For the text-containing cell, return its midpoint in [X, Y] coordinate format. 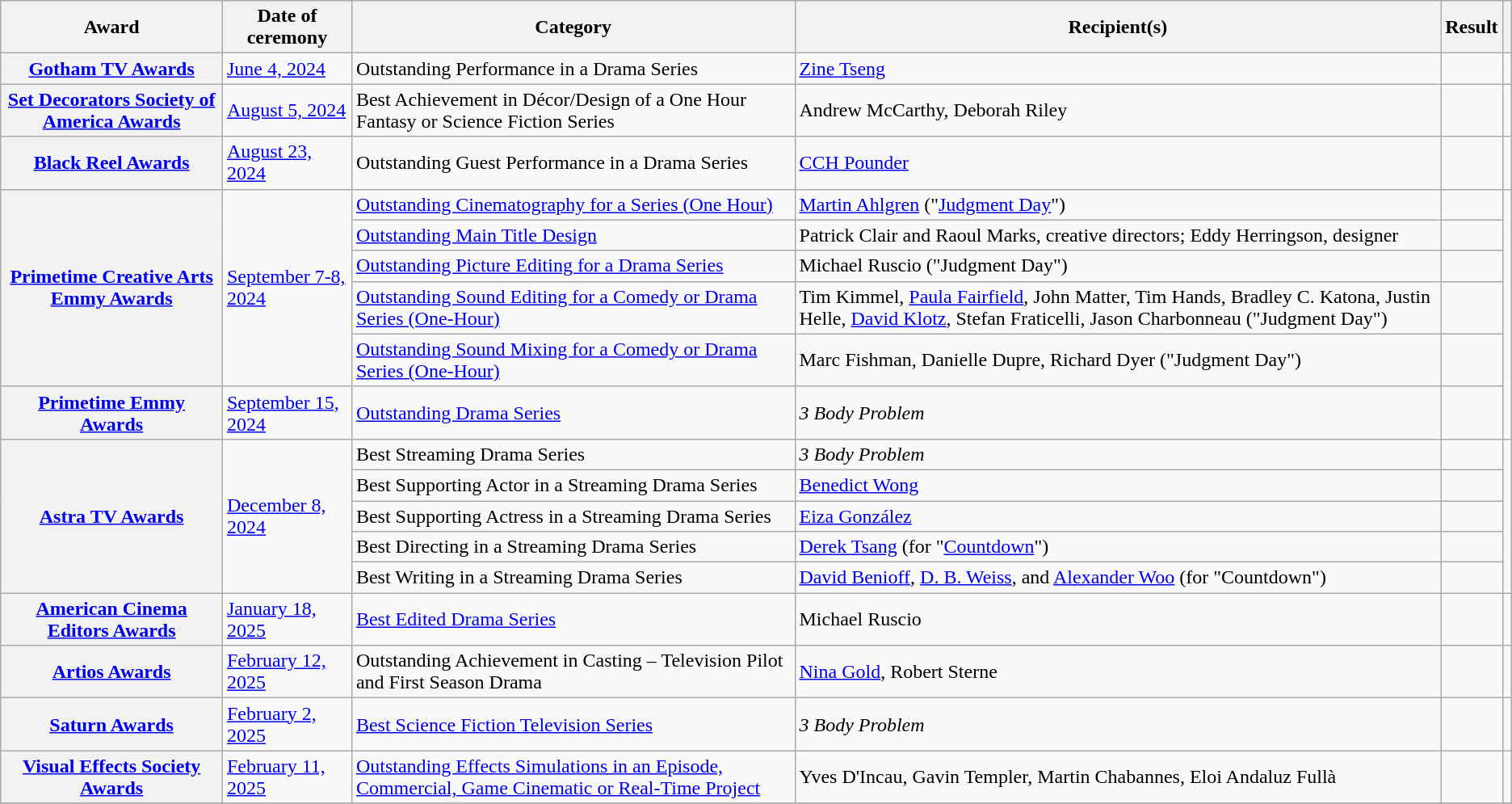
Outstanding Achievement in Casting – Television Pilot and First Season Drama [573, 672]
Zine Tseng [1118, 69]
Outstanding Guest Performance in a Drama Series [573, 163]
Best Supporting Actor in a Streaming Drama Series [573, 485]
September 15, 2024 [287, 412]
Nina Gold, Robert Sterne [1118, 672]
Outstanding Effects Simulations in an Episode, Commercial, Game Cinematic or Real-Time Project [573, 777]
Outstanding Picture Editing for a Drama Series [573, 266]
American Cinema Editors Awards [111, 619]
Best Science Fiction Television Series [573, 724]
September 7-8, 2024 [287, 288]
Outstanding Cinematography for a Series (One Hour) [573, 204]
CCH Pounder [1118, 163]
Benedict Wong [1118, 485]
Outstanding Drama Series [573, 412]
Best Streaming Drama Series [573, 454]
Patrick Clair and Raoul Marks, creative directors; Eddy Herringson, designer [1118, 235]
Marc Fishman, Danielle Dupre, Richard Dyer ("Judgment Day") [1118, 360]
Best Supporting Actress in a Streaming Drama Series [573, 516]
Best Edited Drama Series [573, 619]
June 4, 2024 [287, 69]
Andrew McCarthy, Deborah Riley [1118, 110]
Best Achievement in Décor/Design of a One Hour Fantasy or Science Fiction Series [573, 110]
Derek Tsang (for "Countdown") [1118, 547]
January 18, 2025 [287, 619]
Outstanding Sound Mixing for a Comedy or Drama Series (One-Hour) [573, 360]
Martin Ahlgren ("Judgment Day") [1118, 204]
Category [573, 27]
Saturn Awards [111, 724]
Result [1472, 27]
February 11, 2025 [287, 777]
Set Decorators Society of America Awards [111, 110]
Outstanding Sound Editing for a Comedy or Drama Series (One-Hour) [573, 307]
August 23, 2024 [287, 163]
Eiza González [1118, 516]
Award [111, 27]
Best Directing in a Streaming Drama Series [573, 547]
Best Writing in a Streaming Drama Series [573, 578]
February 2, 2025 [287, 724]
February 12, 2025 [287, 672]
Black Reel Awards [111, 163]
Visual Effects Society Awards [111, 777]
Michael Ruscio [1118, 619]
Primetime Creative Arts Emmy Awards [111, 288]
Gotham TV Awards [111, 69]
Primetime Emmy Awards [111, 412]
Astra TV Awards [111, 516]
Artios Awards [111, 672]
Michael Ruscio ("Judgment Day") [1118, 266]
David Benioff, D. B. Weiss, and Alexander Woo (for "Countdown") [1118, 578]
Date of ceremony [287, 27]
December 8, 2024 [287, 516]
Yves D'Incau, Gavin Templer, Martin Chabannes, Eloi Andaluz Fullà [1118, 777]
Recipient(s) [1118, 27]
Outstanding Main Title Design [573, 235]
Outstanding Performance in a Drama Series [573, 69]
August 5, 2024 [287, 110]
